Return (x, y) of the center of cell containing provided text 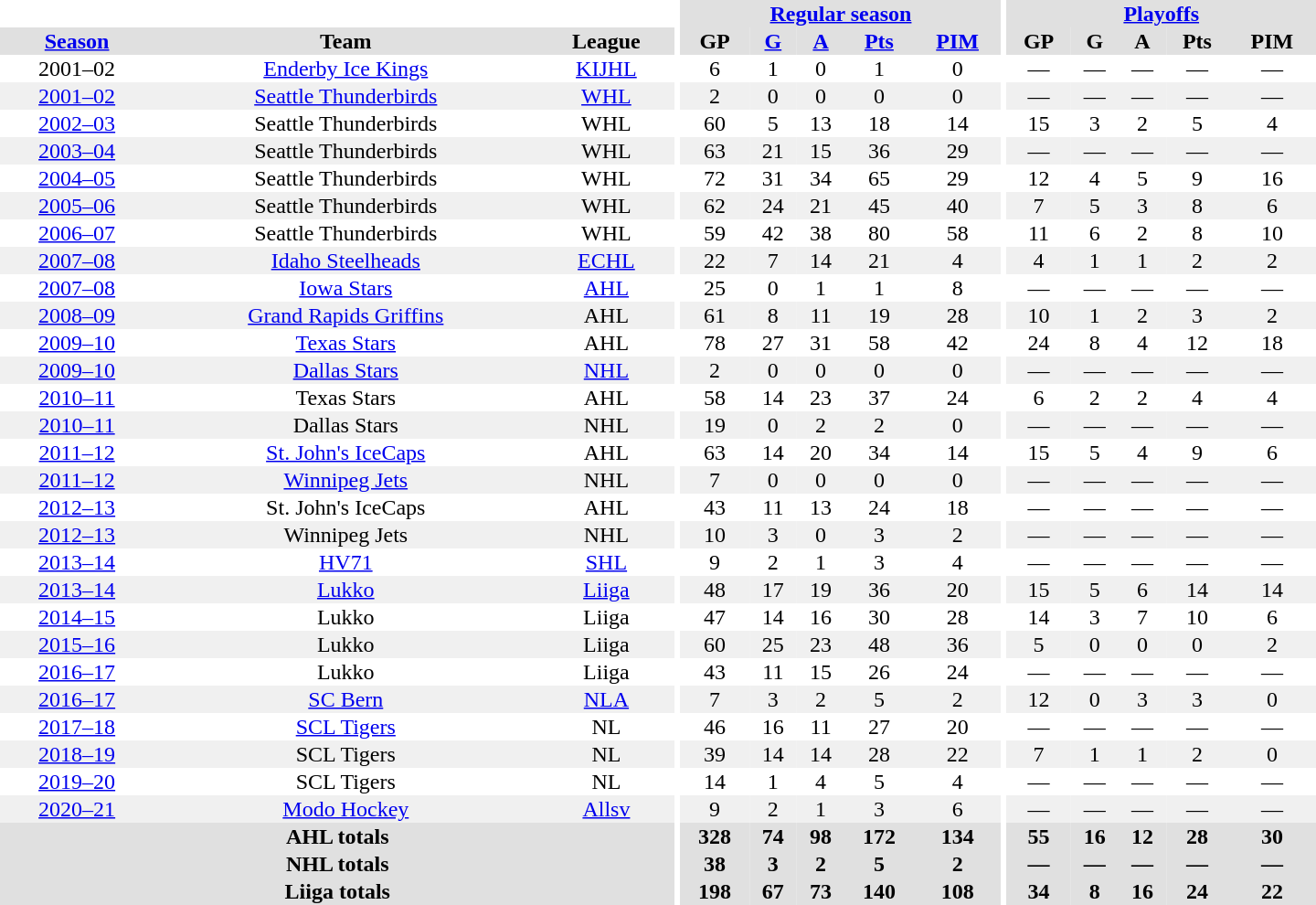
172 (879, 836)
Season (77, 41)
98 (821, 836)
2015–16 (77, 644)
62 (715, 206)
39 (715, 754)
2017–18 (77, 727)
AHL totals (338, 836)
2008–09 (77, 315)
2014–15 (77, 617)
2020–21 (77, 809)
59 (715, 233)
26 (879, 672)
2019–20 (77, 782)
KIJHL (606, 69)
40 (958, 206)
Modo Hockey (345, 809)
108 (958, 891)
46 (715, 727)
55 (1038, 836)
Liiga totals (338, 891)
Grand Rapids Griffins (345, 315)
67 (773, 891)
2004–05 (77, 178)
61 (715, 315)
2018–19 (77, 754)
Allsv (606, 809)
Enderby Ice Kings (345, 69)
League (606, 41)
140 (879, 891)
ECHL (606, 261)
SC Bern (345, 699)
2006–07 (77, 233)
65 (879, 178)
74 (773, 836)
45 (879, 206)
Iowa Stars (345, 288)
Playoffs (1161, 14)
NLA (606, 699)
HV71 (345, 562)
47 (715, 617)
78 (715, 343)
328 (715, 836)
198 (715, 891)
Regular season (841, 14)
SHL (606, 562)
2003–04 (77, 151)
2005–06 (77, 206)
NHL totals (338, 864)
73 (821, 891)
Team (345, 41)
72 (715, 178)
134 (958, 836)
2002–03 (77, 123)
17 (773, 590)
80 (879, 233)
37 (879, 398)
Idaho Steelheads (345, 261)
